Search for the cell housing the specified text and yield its [x, y] center coordinate. 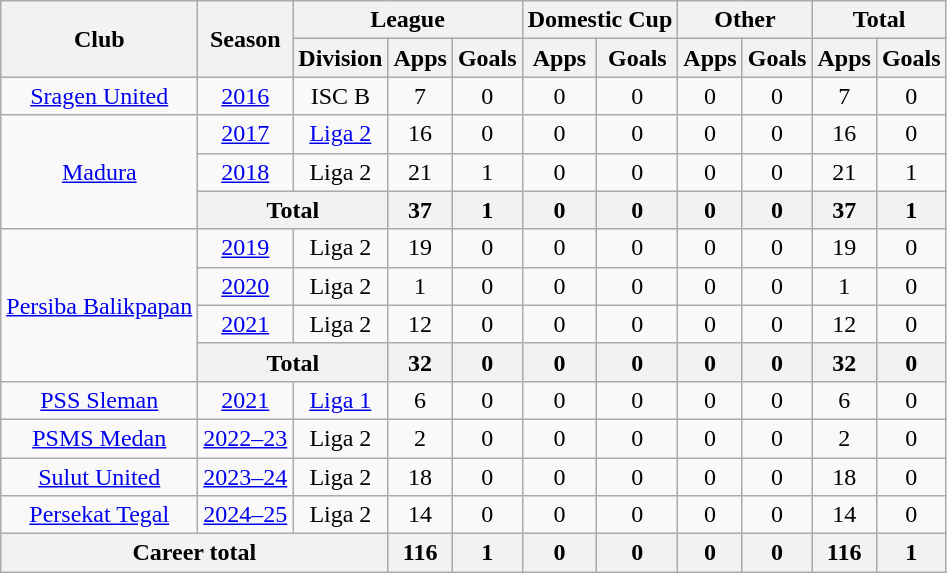
2020 [246, 286]
Season [246, 39]
Club [100, 39]
Career total [194, 553]
League [408, 20]
2022–23 [246, 438]
2017 [246, 134]
Persekat Tegal [100, 515]
2018 [246, 172]
Persiba Balikpapan [100, 305]
PSS Sleman [100, 400]
Domestic Cup [600, 20]
PSMS Medan [100, 438]
Division [340, 58]
2024–25 [246, 515]
2019 [246, 248]
Liga 1 [340, 400]
2016 [246, 96]
ISC B [340, 96]
Sragen United [100, 96]
Other [745, 20]
Sulut United [100, 477]
Madura [100, 172]
2023–24 [246, 477]
